Find where the given text appears and provide that cell's center as [X, Y] coordinate. 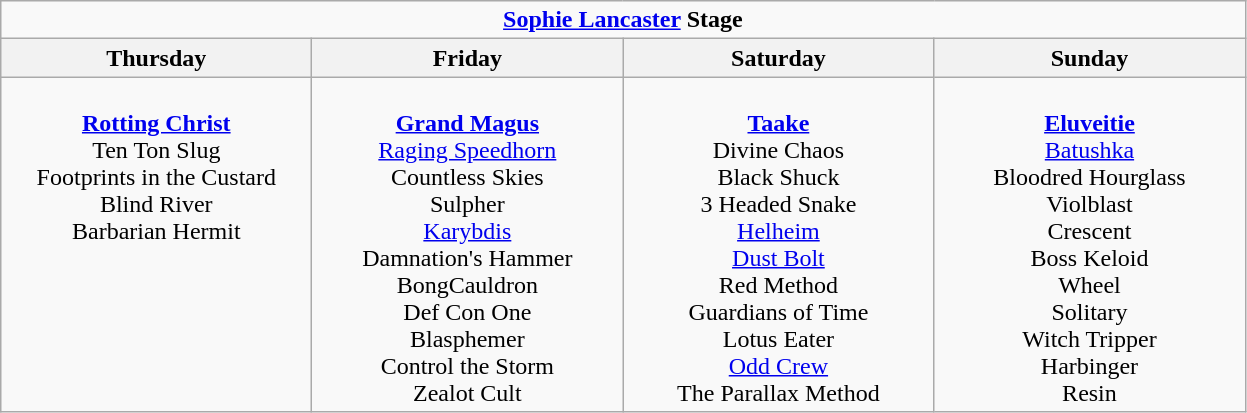
Rotting Christ Ten Ton Slug Footprints in the Custard Blind River Barbarian Hermit [156, 244]
Taake Divine Chaos Black Shuck 3 Headed Snake Helheim Dust Bolt Red Method Guardians of Time Lotus Eater Odd Crew The Parallax Method [778, 244]
Grand Magus Raging Speedhorn Countless Skies Sulpher Karybdis Damnation's Hammer BongCauldron Def Con One Blasphemer Control the Storm Zealot Cult [468, 244]
Sophie Lancaster Stage [623, 20]
Friday [468, 58]
Eluveitie Batushka Bloodred Hourglass Violblast Crescent Boss Keloid Wheel Solitary Witch Tripper Harbinger Resin [1090, 244]
Saturday [778, 58]
Sunday [1090, 58]
Thursday [156, 58]
